Provide the [x, y] coordinate of the cell's center where the given text is located.  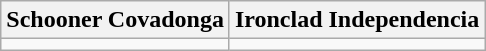
Ironclad Independencia [356, 20]
Schooner Covadonga [116, 20]
